Pinpoint the cell where the given text exists, returning its (x, y) midpoint coordinate. 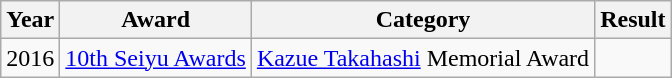
Award (156, 20)
Result (633, 20)
2016 (30, 58)
Kazue Takahashi Memorial Award (422, 58)
10th Seiyu Awards (156, 58)
Category (422, 20)
Year (30, 20)
